Capture the cell that displays the provided text and extract its (X, Y) central coordinate. 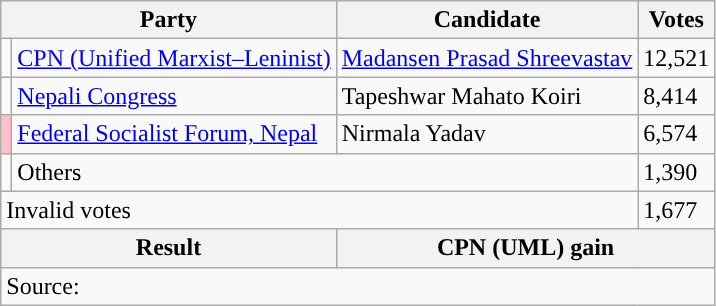
CPN (UML) gain (526, 248)
Source: (358, 286)
Nirmala Yadav (487, 134)
Result (168, 248)
6,574 (676, 134)
Invalid votes (320, 210)
Nepali Congress (174, 96)
Candidate (487, 20)
Madansen Prasad Shreevastav (487, 58)
12,521 (676, 58)
8,414 (676, 96)
Tapeshwar Mahato Koiri (487, 96)
Others (325, 172)
CPN (Unified Marxist–Leninist) (174, 58)
1,390 (676, 172)
Votes (676, 20)
Federal Socialist Forum, Nepal (174, 134)
1,677 (676, 210)
Party (168, 20)
